Return [x, y] of the center of cell containing provided text 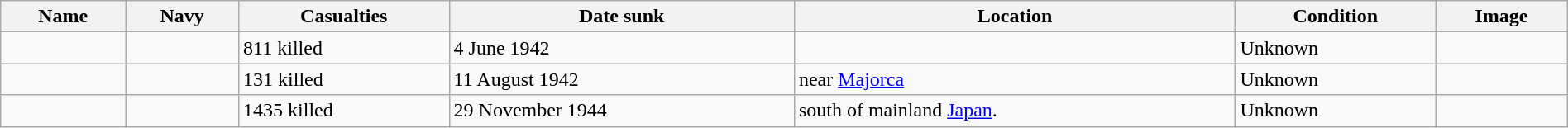
Image [1502, 17]
Condition [1336, 17]
Location [1015, 17]
1435 killed [344, 111]
11 August 1942 [622, 79]
811 killed [344, 48]
Navy [182, 17]
Date sunk [622, 17]
south of mainland Japan. [1015, 111]
near Majorca [1015, 79]
Casualties [344, 17]
29 November 1944 [622, 111]
131 killed [344, 79]
Name [63, 17]
4 June 1942 [622, 48]
